Determine the [x, y] coordinate at the center of the cell enclosing the given text.  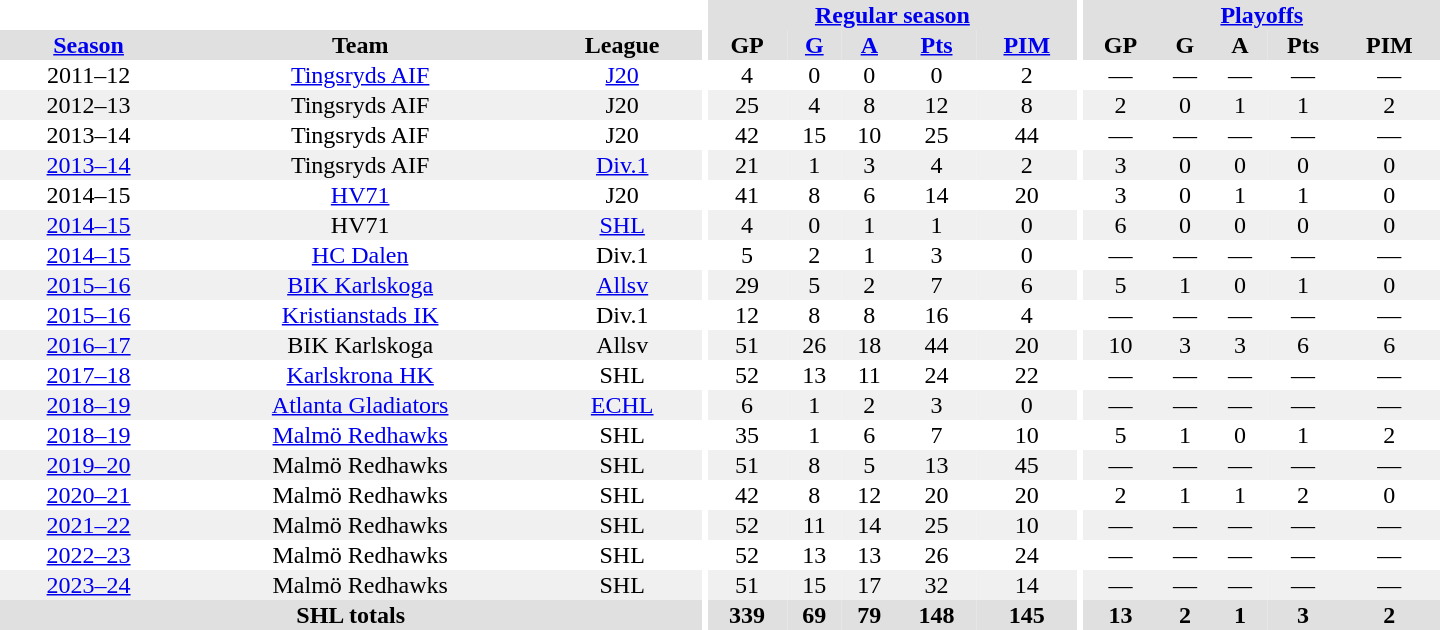
2011–12 [88, 75]
2022–23 [88, 555]
2017–18 [88, 375]
145 [1026, 615]
2019–20 [88, 465]
29 [746, 285]
ECHL [622, 405]
2016–17 [88, 345]
148 [936, 615]
2021–22 [88, 525]
Regular season [892, 15]
16 [936, 315]
32 [936, 585]
35 [746, 435]
45 [1026, 465]
21 [746, 165]
2020–21 [88, 495]
79 [870, 615]
Season [88, 45]
17 [870, 585]
Kristianstads IK [360, 315]
69 [814, 615]
2023–24 [88, 585]
Team [360, 45]
HC Dalen [360, 255]
2012–13 [88, 105]
339 [746, 615]
18 [870, 345]
Karlskrona HK [360, 375]
SHL totals [350, 615]
Playoffs [1262, 15]
Atlanta Gladiators [360, 405]
League [622, 45]
22 [1026, 375]
41 [746, 195]
